From the cell containing the given text, extract its center point as [x, y] coordinate. 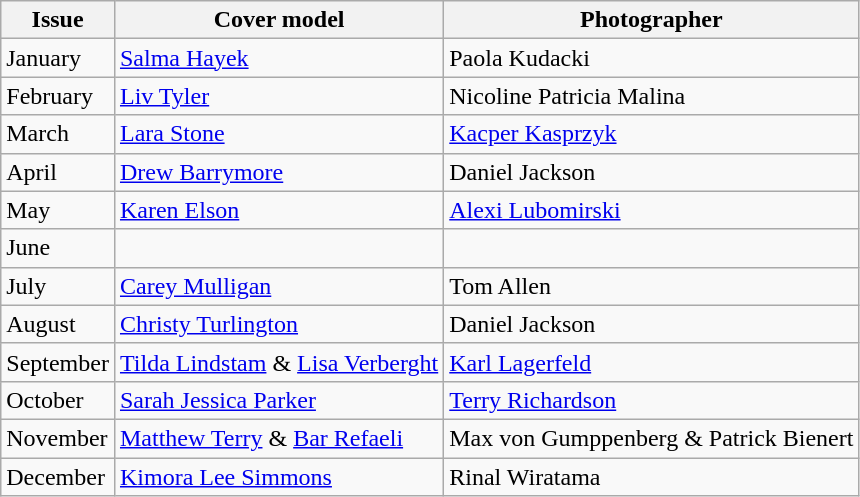
Christy Turlington [278, 324]
Matthew Terry & Bar Refaeli [278, 438]
February [58, 96]
Cover model [278, 20]
Carey Mulligan [278, 286]
Karl Lagerfeld [652, 362]
Drew Barrymore [278, 172]
January [58, 58]
August [58, 324]
Rinal Wiratama [652, 477]
Alexi Lubomirski [652, 210]
September [58, 362]
Kimora Lee Simmons [278, 477]
Liv Tyler [278, 96]
Lara Stone [278, 134]
May [58, 210]
Max von Gumppenberg & Patrick Bienert [652, 438]
November [58, 438]
Paola Kudacki [652, 58]
Issue [58, 20]
Tilda Lindstam & Lisa Verberght [278, 362]
March [58, 134]
Terry Richardson [652, 400]
July [58, 286]
Karen Elson [278, 210]
Kacper Kasprzyk [652, 134]
Sarah Jessica Parker [278, 400]
Nicoline Patricia Malina [652, 96]
October [58, 400]
April [58, 172]
Tom Allen [652, 286]
Photographer [652, 20]
Salma Hayek [278, 58]
June [58, 248]
December [58, 477]
